Provide the [x, y] coordinate of the cell's center where the given text is located.  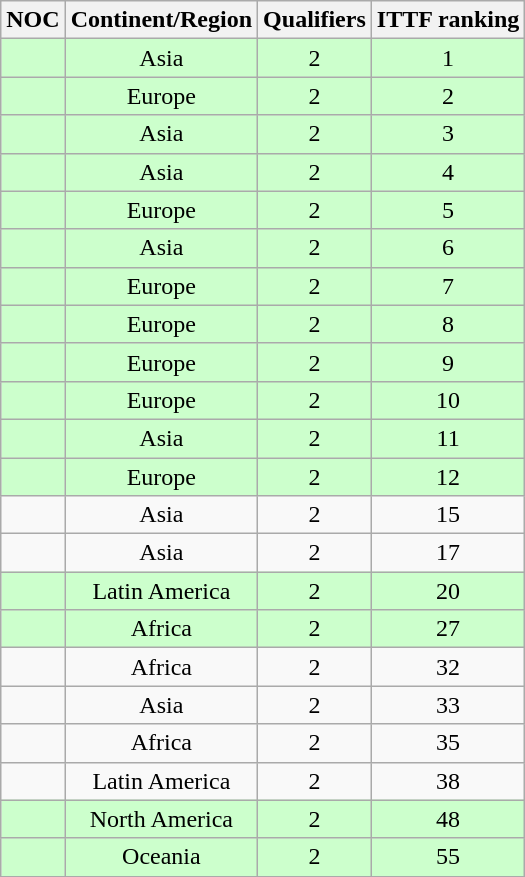
12 [448, 477]
Continent/Region [161, 20]
11 [448, 438]
10 [448, 400]
33 [448, 705]
9 [448, 362]
North America [161, 819]
17 [448, 553]
1 [448, 58]
8 [448, 324]
35 [448, 743]
3 [448, 134]
55 [448, 857]
20 [448, 591]
Qualifiers [315, 20]
5 [448, 210]
ITTF ranking [448, 20]
4 [448, 172]
6 [448, 248]
27 [448, 629]
NOC [33, 20]
48 [448, 819]
38 [448, 781]
Oceania [161, 857]
15 [448, 515]
7 [448, 286]
32 [448, 667]
